Determine the [x, y] coordinate at the center of the cell enclosing the given text.  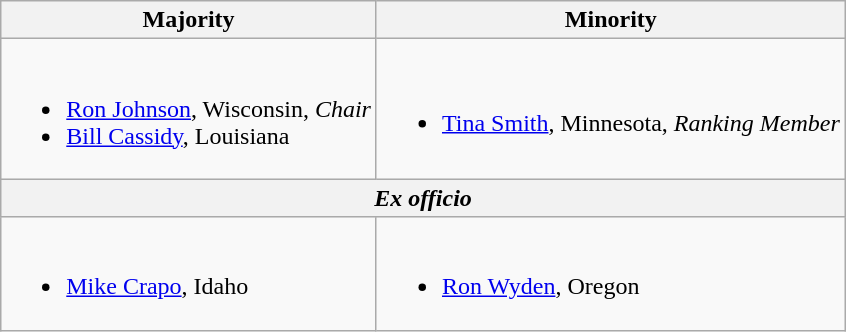
Ex officio [424, 198]
Majority [189, 20]
Minority [610, 20]
Ron Wyden, Oregon [610, 274]
Mike Crapo, Idaho [189, 274]
Ron Johnson, Wisconsin, ChairBill Cassidy, Louisiana [189, 109]
Tina Smith, Minnesota, Ranking Member [610, 109]
